Scan for the cell matching the given text and deliver its [X, Y] coordinate at center. 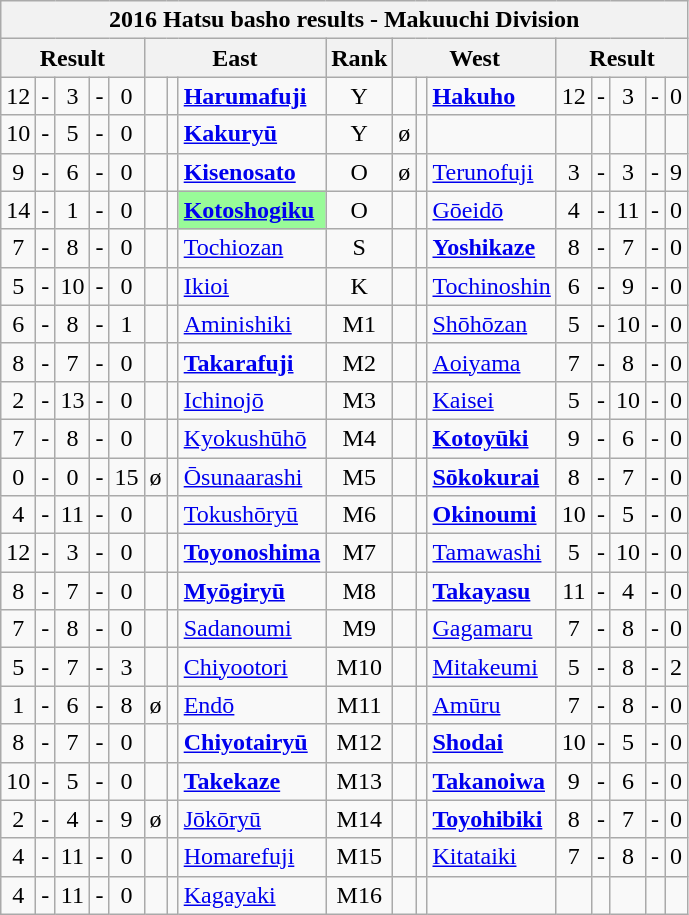
Takanoiwa [492, 781]
2016 Hatsu basho results - Makuuchi Division [344, 20]
M14 [360, 819]
Tokushōryū [252, 515]
Homarefuji [252, 857]
Okinoumi [492, 515]
Rank [360, 58]
Tochinoshin [492, 286]
Kaisei [492, 400]
Takarafuji [252, 362]
M11 [360, 705]
Aoiyama [492, 362]
Myōgiryū [252, 591]
M1 [360, 324]
Kakuryū [252, 134]
M9 [360, 629]
M15 [360, 857]
Chiyotairyū [252, 743]
Toyohibiki [492, 819]
Harumafuji [252, 96]
West [475, 58]
M16 [360, 895]
Hakuho [492, 96]
M8 [360, 591]
M5 [360, 477]
Ōsunaarashi [252, 477]
Chiyootori [252, 667]
13 [72, 400]
Kyokushūhō [252, 438]
Kotoyūki [492, 438]
M3 [360, 400]
Terunofuji [492, 172]
Kotoshogiku [252, 210]
M4 [360, 438]
Shodai [492, 743]
M12 [360, 743]
Sōkokurai [492, 477]
K [360, 286]
Amūru [492, 705]
Kisenosato [252, 172]
M7 [360, 553]
Kitataiki [492, 857]
Gagamaru [492, 629]
Aminishiki [252, 324]
M10 [360, 667]
Toyonoshima [252, 553]
Gōeidō [492, 210]
Shōhōzan [492, 324]
East [235, 58]
Yoshikaze [492, 248]
Mitakeumi [492, 667]
M13 [360, 781]
Jōkōryū [252, 819]
Kagayaki [252, 895]
Tamawashi [492, 553]
M6 [360, 515]
S [360, 248]
Sadanoumi [252, 629]
M2 [360, 362]
Takayasu [492, 591]
14 [18, 210]
Takekaze [252, 781]
15 [126, 477]
Ichinojō [252, 400]
Ikioi [252, 286]
Endō [252, 705]
Tochiozan [252, 248]
